Extract the [X, Y] coordinate from the center of the cell holding the provided text.  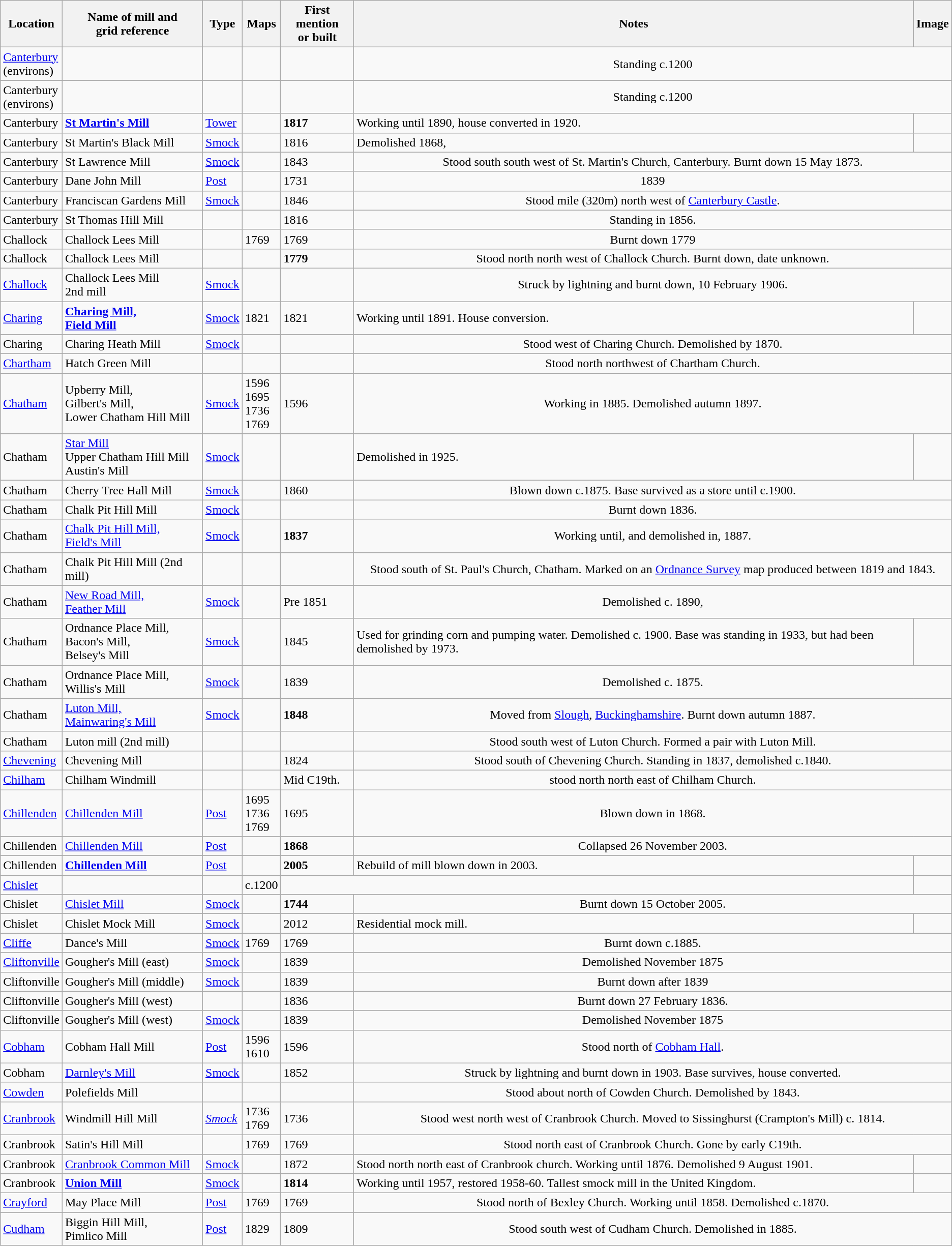
Stood about north of Cowden Church. Demolished by 1843. [653, 1092]
1744 [317, 904]
Cowden [32, 1092]
Struck by lightning and burnt down, 10 February 1906. [653, 285]
Type [223, 24]
Hatch Green Mill [132, 364]
1809 [317, 1229]
Burnt down 1779 [653, 239]
2005 [317, 866]
1843 [317, 162]
Residential mock mill. [634, 924]
Satin's Hill Mill [132, 1144]
Rebuild of mill blown down in 2003. [634, 866]
Crayford [32, 1203]
Used for grinding corn and pumping water. Demolished c. 1900. Base was standing in 1933, but had been demolished by 1973. [634, 642]
Biggin Hill Mill,Pimlico Mill [132, 1229]
Cobham Hall Mill [132, 1047]
Tower [223, 123]
Struck by lightning and burnt down in 1903. Base survives, house converted. [653, 1073]
Maps [261, 24]
Stood south west of Cudham Church. Demolished in 1885. [653, 1229]
Polefields Mill [132, 1092]
1736 [317, 1118]
Working in 1885. Demolished autumn 1897. [653, 404]
Burnt down 27 February 1836. [653, 1001]
Stood south of Chevening Church. Standing in 1837, demolished c.1840. [653, 760]
Cherry Tree Hall Mill [132, 490]
Stood north east of Cranbrook Church. Gone by early C19th. [653, 1144]
St Martin's Black Mill [132, 142]
Blown down in 1868. [653, 813]
Dance's Mill [132, 943]
Moved from Slough, Buckinghamshire. Burnt down autumn 1887. [653, 715]
Franciscan Gardens Mill [132, 200]
Stood south west of Luton Church. Formed a pair with Luton Mill. [653, 741]
1817 [317, 123]
Gougher's Mill (middle) [132, 982]
17361769 [261, 1118]
1824 [317, 760]
1845 [317, 642]
Luton mill (2nd mill) [132, 741]
Stood mile (320m) north west of Canterbury Castle. [653, 200]
1860 [317, 490]
1596169517361769 [261, 404]
Charing Mill,Field Mill [132, 317]
Cliffe [32, 943]
Demolished c. 1875. [653, 681]
15961610 [261, 1047]
Star MillUpper Chatham Hill MillAustin's Mill [132, 457]
Stood west north west of Cranbrook Church. Moved to Sissinghurst (Crampton's Mill) c. 1814. [653, 1118]
Pre 1851 [317, 602]
1829 [261, 1229]
Standing in 1856. [653, 220]
stood north north east of Chilham Church. [653, 780]
Ordnance Place Mill,Bacon's Mill,Belsey's Mill [132, 642]
Luton Mill,Mainwaring's Mill [132, 715]
Working until 1891. House conversion. [634, 317]
Windmill Hill Mill [132, 1118]
Collapsed 26 November 2003. [653, 846]
Chilham [32, 780]
Stood south south west of St. Martin's Church, Canterbury. Burnt down 15 May 1873. [653, 162]
Stood north north west of Challock Church. Burnt down, date unknown. [653, 258]
Gougher's Mill (east) [132, 962]
Demolished c. 1890, [653, 602]
Working until 1957, restored 1958-60. Tallest smock mill in the United Kingdom. [634, 1183]
St Thomas Hill Mill [132, 220]
Burnt down 1836. [653, 510]
1868 [317, 846]
First mentionor built [317, 24]
c.1200 [261, 885]
Chislet Mock Mill [132, 924]
1872 [317, 1164]
Working until 1890, house converted in 1920. [634, 123]
Stood north of Bexley Church. Working until 1858. Demolished c.1870. [653, 1203]
1836 [317, 1001]
1848 [317, 715]
St Lawrence Mill [132, 162]
Demolished in 1925. [634, 457]
St Martin's Mill [132, 123]
Chilham Windmill [132, 780]
1779 [317, 258]
Union Mill [132, 1183]
Stood north northwest of Chartham Church. [653, 364]
1731 [317, 181]
Stood north north east of Cranbrook church. Working until 1876. Demolished 9 August 1901. [634, 1164]
Chalk Pit Hill Mill [132, 510]
May Place Mill [132, 1203]
Stood south of St. Paul's Church, Chatham. Marked on an Ordnance Survey map produced between 1819 and 1843. [653, 569]
Name of mill andgrid reference [132, 24]
Cranbrook Common Mill [132, 1164]
Darnley's Mill [132, 1073]
New Road Mill,Feather Mill [132, 602]
Ordnance Place Mill,Willis's Mill [132, 681]
1852 [317, 1073]
1814 [317, 1183]
Chalk Pit Hill Mill,Field's Mill [132, 536]
Demolished 1868, [634, 142]
1837 [317, 536]
Chevening Mill [132, 760]
Chevening [32, 760]
Charing Heath Mill [132, 344]
169517361769 [261, 813]
2012 [317, 924]
Stood north of Cobham Hall. [653, 1047]
1695 [317, 813]
Cudham [32, 1229]
Chartham [32, 364]
Image [933, 24]
Mid C19th. [317, 780]
Chislet Mill [132, 904]
Challock Lees Mill2nd mill [132, 285]
1846 [317, 200]
Chalk Pit Hill Mill (2nd mill) [132, 569]
Stood west of Charing Church. Demolished by 1870. [653, 344]
Notes [634, 24]
Burnt down after 1839 [653, 982]
Upberry Mill,Gilbert's Mill,Lower Chatham Hill Mill [132, 404]
Dane John Mill [132, 181]
Burnt down c.1885. [653, 943]
Blown down c.1875. Base survived as a store until c.1900. [653, 490]
Working until, and demolished in, 1887. [653, 536]
Burnt down 15 October 2005. [653, 904]
Location [32, 24]
